Search for the cell housing the specified text and yield its [x, y] center coordinate. 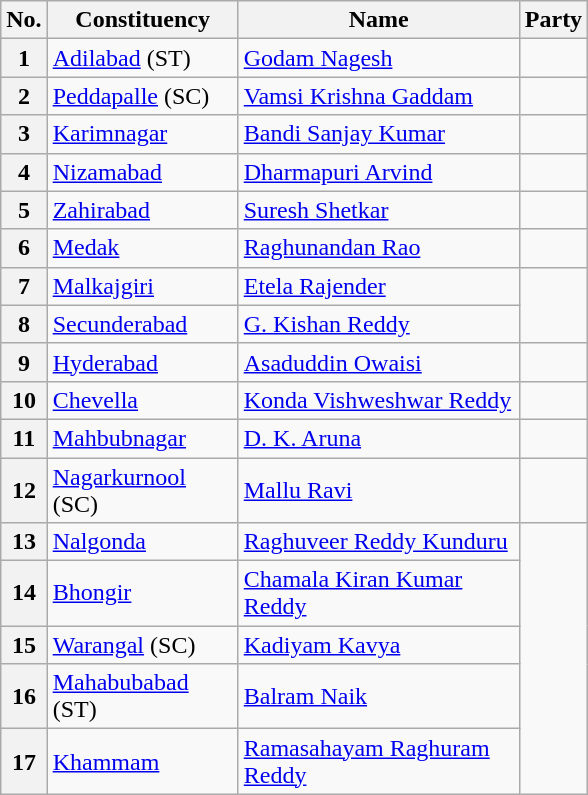
Godam Nagesh [378, 58]
Karimnagar [142, 134]
Mallu Ravi [378, 490]
D. K. Aruna [378, 438]
12 [24, 490]
No. [24, 20]
Ramasahayam Raghuram Reddy [378, 762]
Raghunandan Rao [378, 248]
Warangal (SC) [142, 645]
6 [24, 248]
Constituency [142, 20]
4 [24, 172]
Kadiyam Kavya [378, 645]
Bhongir [142, 594]
Mahbubnagar [142, 438]
7 [24, 286]
5 [24, 210]
3 [24, 134]
Zahirabad [142, 210]
Nalgonda [142, 542]
9 [24, 362]
Konda Vishweshwar Reddy [378, 400]
Dharmapuri Arvind [378, 172]
Medak [142, 248]
Balram Naik [378, 696]
G. Kishan Reddy [378, 324]
11 [24, 438]
Party [553, 20]
Chevella [142, 400]
Malkajgiri [142, 286]
Secunderabad [142, 324]
Nagarkurnool (SC) [142, 490]
Raghuveer Reddy Kunduru [378, 542]
Suresh Shetkar [378, 210]
17 [24, 762]
Name [378, 20]
Asaduddin Owaisi [378, 362]
Adilabad (ST) [142, 58]
Peddapalle (SC) [142, 96]
13 [24, 542]
Etela Rajender [378, 286]
16 [24, 696]
2 [24, 96]
Khammam [142, 762]
Bandi Sanjay Kumar [378, 134]
8 [24, 324]
10 [24, 400]
1 [24, 58]
Hyderabad [142, 362]
14 [24, 594]
Vamsi Krishna Gaddam [378, 96]
Nizamabad [142, 172]
Mahabubabad (ST) [142, 696]
Chamala Kiran Kumar Reddy [378, 594]
15 [24, 645]
